Extract the (x, y) coordinate from the center of the cell holding the provided text.  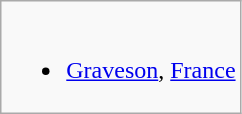
Graveson, France (121, 58)
